From the cell containing the given text, extract its center point as [X, Y] coordinate. 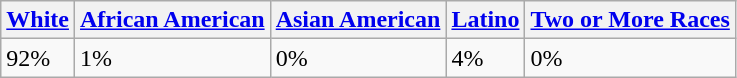
White [38, 20]
1% [172, 58]
4% [486, 58]
Latino [486, 20]
Two or More Races [630, 20]
92% [38, 58]
Asian American [358, 20]
African American [172, 20]
